Scan for the cell matching the given text and deliver its (X, Y) coordinate at center. 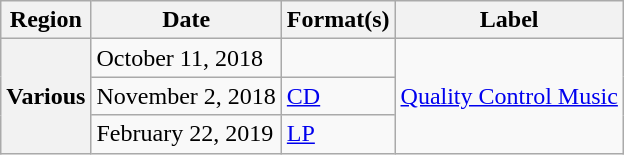
Various (46, 96)
Date (186, 20)
Region (46, 20)
Label (509, 20)
November 2, 2018 (186, 96)
February 22, 2019 (186, 134)
Quality Control Music (509, 96)
October 11, 2018 (186, 58)
LP (338, 134)
Format(s) (338, 20)
CD (338, 96)
